Determine the [X, Y] coordinate at the center of the cell enclosing the given text.  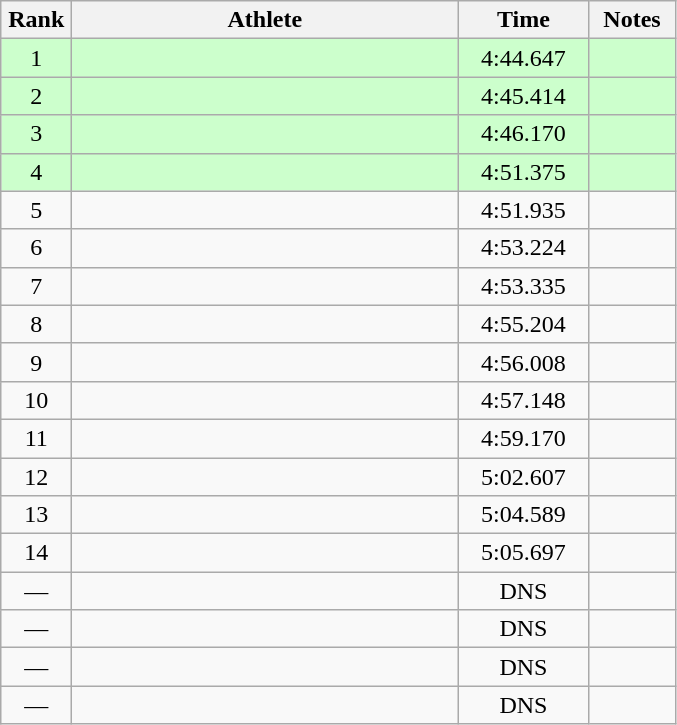
4:44.647 [524, 58]
4:55.204 [524, 324]
5:05.697 [524, 553]
4:57.148 [524, 400]
4:56.008 [524, 362]
14 [36, 553]
13 [36, 515]
7 [36, 286]
12 [36, 477]
2 [36, 96]
9 [36, 362]
11 [36, 438]
4 [36, 172]
Time [524, 20]
4:53.224 [524, 248]
4:53.335 [524, 286]
4:51.375 [524, 172]
10 [36, 400]
4:51.935 [524, 210]
Notes [632, 20]
1 [36, 58]
Athlete [265, 20]
4:59.170 [524, 438]
Rank [36, 20]
4:46.170 [524, 134]
6 [36, 248]
3 [36, 134]
8 [36, 324]
5:02.607 [524, 477]
4:45.414 [524, 96]
5:04.589 [524, 515]
5 [36, 210]
